For the text-containing cell, return its midpoint in [X, Y] coordinate format. 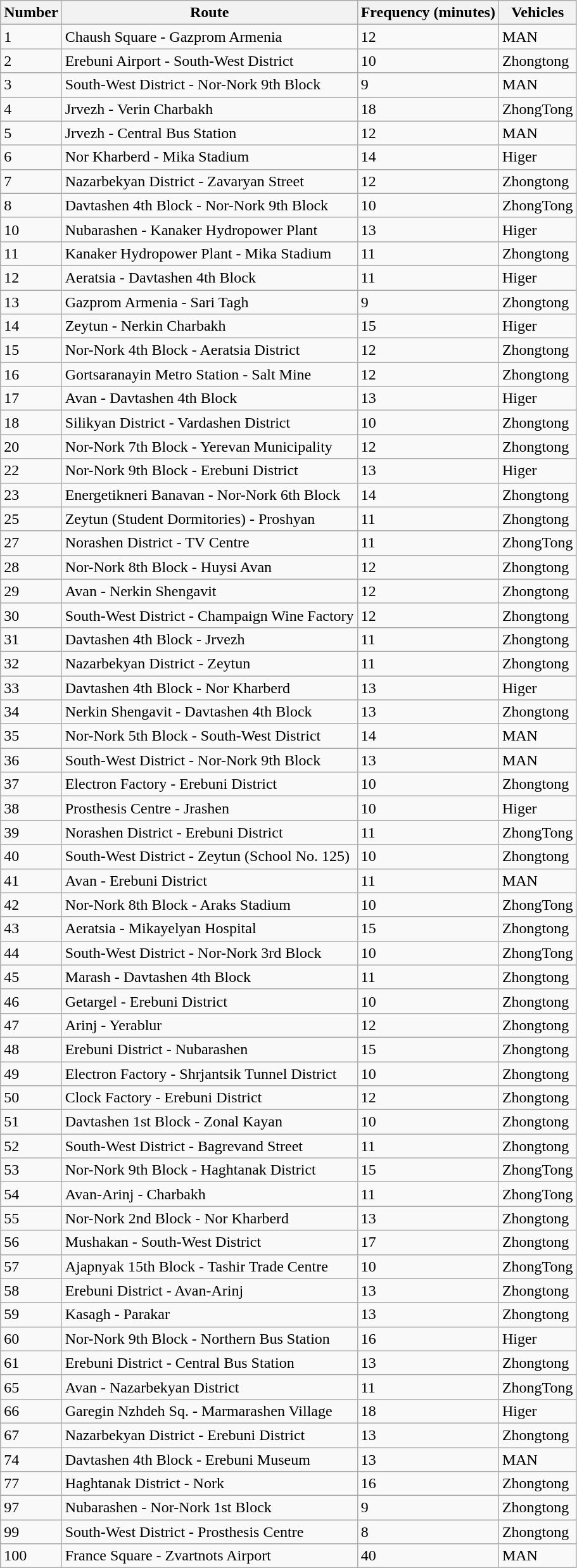
34 [31, 712]
South-West District - Bagrevand Street [209, 1146]
56 [31, 1242]
Aeratsia - Mikayelyan Hospital [209, 929]
Nor-Nork 4th Block - Aeratsia District [209, 350]
23 [31, 495]
31 [31, 639]
100 [31, 1556]
South-West District - Nor-Nork 3rd Block [209, 953]
7 [31, 181]
Getargel - Erebuni District [209, 1001]
52 [31, 1146]
Nor-Nork 9th Block - Erebuni District [209, 471]
Nubarashen - Kanaker Hydropower Plant [209, 229]
Jrvezh - Central Bus Station [209, 133]
27 [31, 543]
46 [31, 1001]
Haghtanak District - Nork [209, 1484]
Nazarbekyan District - Erebuni District [209, 1435]
44 [31, 953]
4 [31, 109]
Davtashen 4th Block - Erebuni Museum [209, 1459]
Nor Kharberd - Mika Stadium [209, 157]
Silikyan District - Vardashen District [209, 423]
Jrvezh - Verin Charbakh [209, 109]
Nor-Nork 9th Block - Northern Bus Station [209, 1339]
Nubarashen - Nor-Nork 1st Block [209, 1508]
3 [31, 85]
49 [31, 1074]
74 [31, 1459]
59 [31, 1315]
Vehicles [537, 13]
65 [31, 1387]
Nor-Nork 8th Block - Araks Stadium [209, 905]
25 [31, 519]
Mushakan - South-West District [209, 1242]
Avan - Erebuni District [209, 881]
29 [31, 591]
Nor-Nork 8th Block - Huysi Avan [209, 567]
Nazarbekyan District - Zeytun [209, 663]
Chaush Square - Gazprom Armenia [209, 37]
57 [31, 1266]
61 [31, 1363]
Norashen District - TV Centre [209, 543]
43 [31, 929]
Avan - Nerkin Shengavit [209, 591]
55 [31, 1218]
47 [31, 1025]
Avan - Davtashen 4th Block [209, 398]
Zeytun - Nerkin Charbakh [209, 326]
Electron Factory - Shrjantsik Tunnel District [209, 1074]
Davtashen 4th Block - Jrvezh [209, 639]
Garegin Nzhdeh Sq. - Marmarashen Village [209, 1411]
32 [31, 663]
20 [31, 447]
2 [31, 61]
Erebuni District - Avan-Arinj [209, 1291]
Nor-Nork 7th Block - Yerevan Municipality [209, 447]
Kanaker Hydropower Plant - Mika Stadium [209, 253]
42 [31, 905]
Nor-Nork 9th Block - Haghtanak District [209, 1170]
39 [31, 832]
France Square - Zvartnots Airport [209, 1556]
Avan-Arinj - Charbakh [209, 1194]
Number [31, 13]
Aeratsia - Davtashen 4th Block [209, 277]
Davtashen 1st Block - Zonal Kayan [209, 1122]
Zeytun (Student Dormitories) - Proshyan [209, 519]
Erebuni District - Nubarashen [209, 1049]
6 [31, 157]
Gazprom Armenia - Sari Tagh [209, 302]
22 [31, 471]
54 [31, 1194]
38 [31, 808]
37 [31, 784]
Nerkin Shengavit - Davtashen 4th Block [209, 712]
48 [31, 1049]
28 [31, 567]
Frequency (minutes) [428, 13]
51 [31, 1122]
33 [31, 687]
Energetikneri Banavan - Nor-Nork 6th Block [209, 495]
Davtashen 4th Block - Nor Kharberd [209, 687]
Nor-Nork 5th Block - South-West District [209, 736]
Ajapnyak 15th Block - Tashir Trade Centre [209, 1266]
99 [31, 1532]
Prosthesis Centre - Jrashen [209, 808]
Erebuni District - Central Bus Station [209, 1363]
Davtashen 4th Block - Nor-Nork 9th Block [209, 205]
97 [31, 1508]
Kasagh - Parakar [209, 1315]
53 [31, 1170]
South-West District - Zeytun (School No. 125) [209, 857]
66 [31, 1411]
58 [31, 1291]
35 [31, 736]
South-West District - Champaign Wine Factory [209, 615]
Erebuni Airport - South-West District [209, 61]
30 [31, 615]
Avan - Nazarbekyan District [209, 1387]
Nor-Nork 2nd Block - Nor Kharberd [209, 1218]
60 [31, 1339]
67 [31, 1435]
Electron Factory - Erebuni District [209, 784]
Arinj - Yerablur [209, 1025]
Nazarbekyan District - Zavaryan Street [209, 181]
Gortsaranayin Metro Station - Salt Mine [209, 374]
5 [31, 133]
50 [31, 1098]
Norashen District - Erebuni District [209, 832]
41 [31, 881]
Route [209, 13]
South-West District - Prosthesis Centre [209, 1532]
Clock Factory - Erebuni District [209, 1098]
1 [31, 37]
Marash - Davtashen 4th Block [209, 977]
45 [31, 977]
77 [31, 1484]
36 [31, 760]
